Capture the cell that displays the provided text and extract its [X, Y] central coordinate. 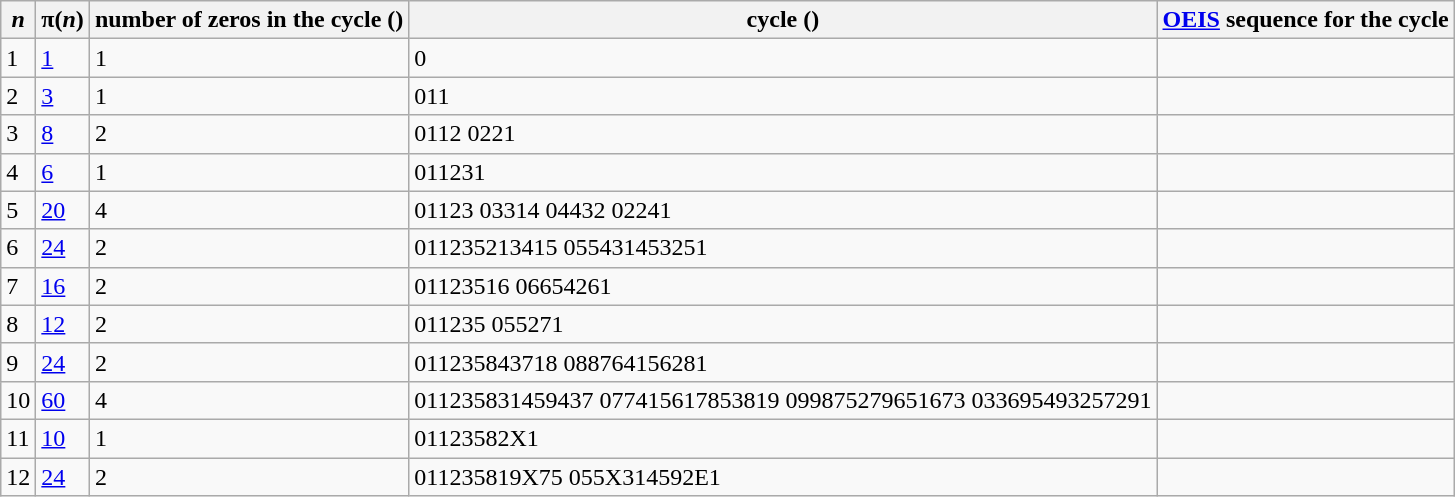
20 [63, 210]
011 [783, 96]
n [18, 20]
011231 [783, 172]
7 [18, 286]
π(n) [63, 20]
60 [63, 400]
011235831459437 077415617853819 099875279651673 033695493257291 [783, 400]
number of zeros in the cycle () [248, 20]
011235213415 055431453251 [783, 248]
16 [63, 286]
01123516 06654261 [783, 286]
011235819X75 055X314592E1 [783, 477]
11 [18, 438]
011235 055271 [783, 324]
cycle () [783, 20]
OEIS sequence for the cycle [1306, 20]
01123582X1 [783, 438]
0112 0221 [783, 134]
5 [18, 210]
0 [783, 58]
011235843718 088764156281 [783, 362]
01123 03314 04432 02241 [783, 210]
9 [18, 362]
